From the cell containing the given text, extract its center point as (x, y) coordinate. 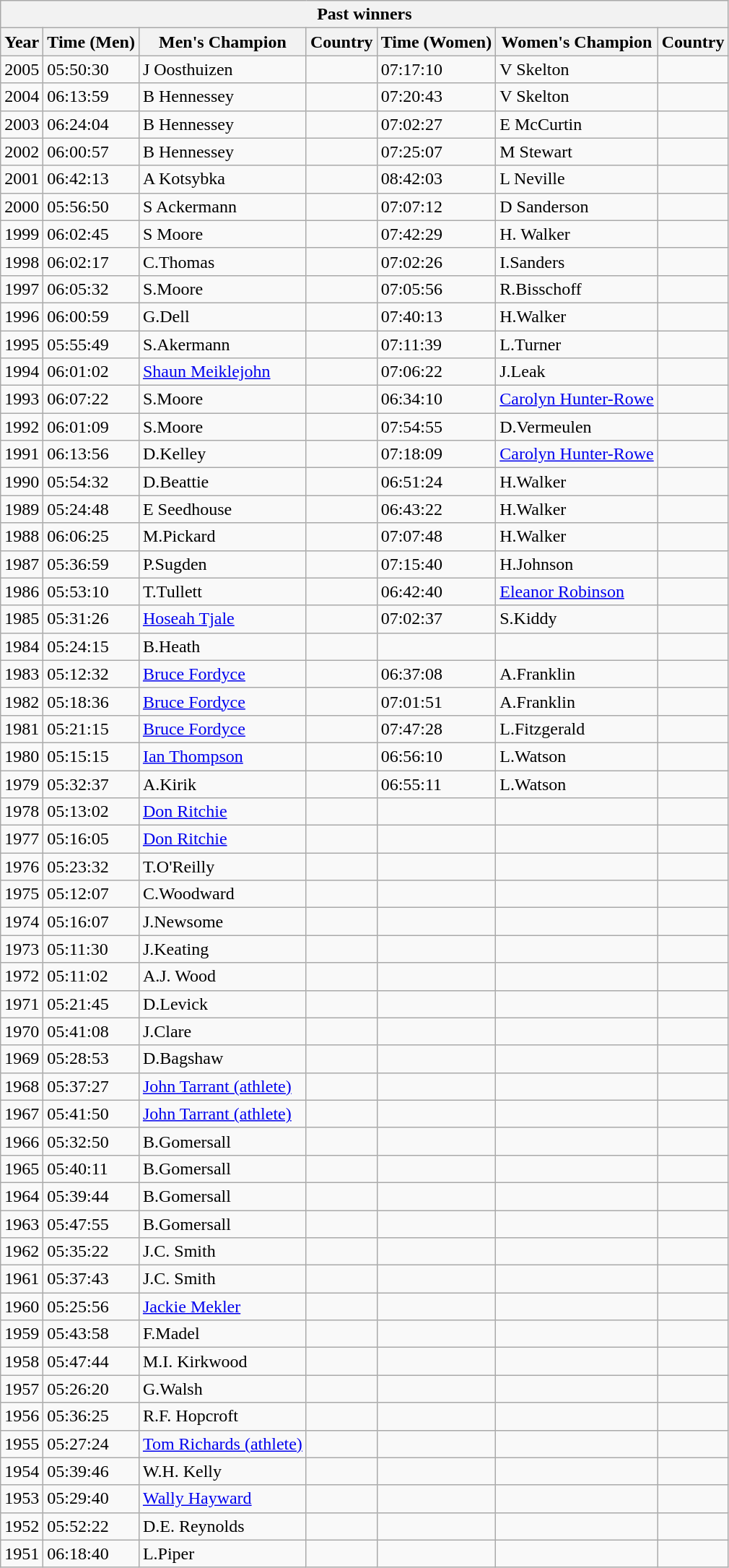
1955 (22, 1444)
Time (Men) (91, 42)
05:52:22 (91, 1526)
06:07:22 (91, 399)
D.Kelley (222, 454)
Past winners (364, 14)
A.J. Wood (222, 976)
05:35:22 (91, 1252)
06:18:40 (91, 1554)
1973 (22, 949)
2000 (22, 207)
T.Tullett (222, 592)
1957 (22, 1389)
07:17:10 (436, 69)
D Sanderson (577, 207)
1975 (22, 894)
06:13:56 (91, 454)
1982 (22, 701)
A.Kirik (222, 784)
1956 (22, 1416)
2004 (22, 97)
E Seedhouse (222, 509)
05:16:07 (91, 922)
05:39:44 (91, 1196)
05:32:37 (91, 784)
05:41:08 (91, 1031)
S Moore (222, 234)
Eleanor Robinson (577, 592)
1994 (22, 372)
1959 (22, 1334)
05:28:53 (91, 1059)
1995 (22, 345)
H. Walker (577, 234)
1998 (22, 261)
05:12:07 (91, 894)
05:32:50 (91, 1141)
05:12:32 (91, 674)
05:15:15 (91, 756)
2002 (22, 152)
05:16:05 (91, 839)
06:02:45 (91, 234)
F.Madel (222, 1334)
Time (Women) (436, 42)
G.Walsh (222, 1389)
06:42:13 (91, 179)
1989 (22, 509)
1985 (22, 619)
C.Thomas (222, 261)
L.Piper (222, 1554)
E McCurtin (577, 124)
06:37:08 (436, 674)
Hoseah Tjale (222, 619)
A Kotsybka (222, 179)
05:53:10 (91, 592)
P.Sugden (222, 564)
05:37:43 (91, 1279)
07:11:39 (436, 345)
06:56:10 (436, 756)
T.O'Reilly (222, 867)
1990 (22, 482)
1984 (22, 646)
05:29:40 (91, 1499)
R.Bisschoff (577, 289)
J.Leak (577, 372)
D.Levick (222, 1004)
1996 (22, 316)
07:15:40 (436, 564)
1970 (22, 1031)
06:51:24 (436, 482)
05:47:55 (91, 1224)
1991 (22, 454)
M Stewart (577, 152)
1954 (22, 1471)
Ian Thompson (222, 756)
08:42:03 (436, 179)
1992 (22, 427)
1983 (22, 674)
06:55:11 (436, 784)
Men's Champion (222, 42)
1987 (22, 564)
07:40:13 (436, 316)
06:01:09 (91, 427)
1952 (22, 1526)
1964 (22, 1196)
06:00:59 (91, 316)
05:24:48 (91, 509)
1958 (22, 1361)
05:50:30 (91, 69)
D.E. Reynolds (222, 1526)
W.H. Kelly (222, 1471)
05:18:36 (91, 701)
07:25:07 (436, 152)
1997 (22, 289)
05:31:26 (91, 619)
R.F. Hopcroft (222, 1416)
M.Pickard (222, 537)
Jackie Mekler (222, 1307)
07:54:55 (436, 427)
05:55:49 (91, 345)
S.Kiddy (577, 619)
06:02:17 (91, 261)
07:02:27 (436, 124)
05:26:20 (91, 1389)
05:47:44 (91, 1361)
05:27:24 (91, 1444)
1972 (22, 976)
Wally Hayward (222, 1499)
1961 (22, 1279)
1965 (22, 1169)
06:01:02 (91, 372)
1978 (22, 812)
2003 (22, 124)
07:47:28 (436, 729)
J Oosthuizen (222, 69)
05:13:02 (91, 812)
1962 (22, 1252)
05:56:50 (91, 207)
S Ackermann (222, 207)
D.Bagshaw (222, 1059)
07:42:29 (436, 234)
1960 (22, 1307)
J.Keating (222, 949)
05:43:58 (91, 1334)
07:07:48 (436, 537)
Tom Richards (athlete) (222, 1444)
H.Johnson (577, 564)
06:05:32 (91, 289)
06:24:04 (91, 124)
J.Clare (222, 1031)
I.Sanders (577, 261)
D.Beattie (222, 482)
07:18:09 (436, 454)
06:13:59 (91, 97)
1951 (22, 1554)
05:41:50 (91, 1114)
2005 (22, 69)
1993 (22, 399)
1980 (22, 756)
05:37:27 (91, 1086)
1981 (22, 729)
1971 (22, 1004)
05:39:46 (91, 1471)
05:25:56 (91, 1307)
05:24:15 (91, 646)
1953 (22, 1499)
1977 (22, 839)
07:02:26 (436, 261)
1976 (22, 867)
1967 (22, 1114)
07:20:43 (436, 97)
Women's Champion (577, 42)
L.Fitzgerald (577, 729)
1966 (22, 1141)
B.Heath (222, 646)
Shaun Meiklejohn (222, 372)
1974 (22, 922)
1999 (22, 234)
1963 (22, 1224)
06:34:10 (436, 399)
07:02:37 (436, 619)
05:11:30 (91, 949)
Year (22, 42)
06:00:57 (91, 152)
1986 (22, 592)
1979 (22, 784)
M.I. Kirkwood (222, 1361)
07:01:51 (436, 701)
05:21:45 (91, 1004)
07:07:12 (436, 207)
07:05:56 (436, 289)
2001 (22, 179)
05:11:02 (91, 976)
1988 (22, 537)
1968 (22, 1086)
05:36:59 (91, 564)
L.Turner (577, 345)
05:23:32 (91, 867)
05:21:15 (91, 729)
1969 (22, 1059)
05:54:32 (91, 482)
J.Newsome (222, 922)
06:43:22 (436, 509)
05:40:11 (91, 1169)
C.Woodward (222, 894)
06:42:40 (436, 592)
L Neville (577, 179)
G.Dell (222, 316)
07:06:22 (436, 372)
06:06:25 (91, 537)
S.Akermann (222, 345)
05:36:25 (91, 1416)
D.Vermeulen (577, 427)
